Scan for the cell matching the given text and deliver its (x, y) coordinate at center. 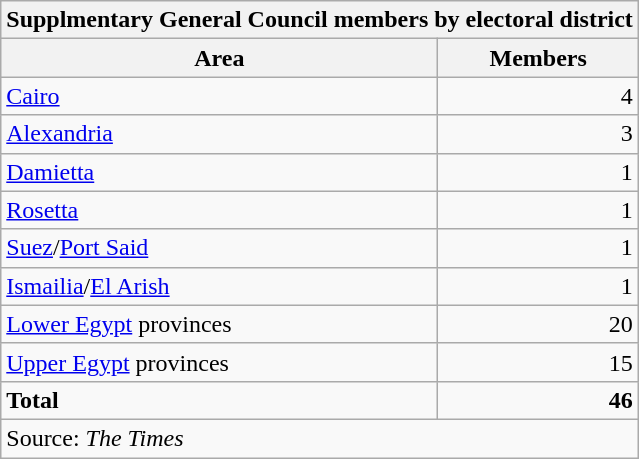
3 (538, 134)
20 (538, 324)
4 (538, 96)
Damietta (220, 172)
Total (220, 400)
Area (220, 58)
Rosetta (220, 210)
Members (538, 58)
Supplmentary General Council members by electoral district (320, 20)
46 (538, 400)
Cairo (220, 96)
Alexandria (220, 134)
Ismailia/El Arish (220, 286)
Source: The Times (320, 438)
Suez/Port Said (220, 248)
15 (538, 362)
Lower Egypt provinces (220, 324)
Upper Egypt provinces (220, 362)
